Scan for the cell matching the given text and deliver its [x, y] coordinate at center. 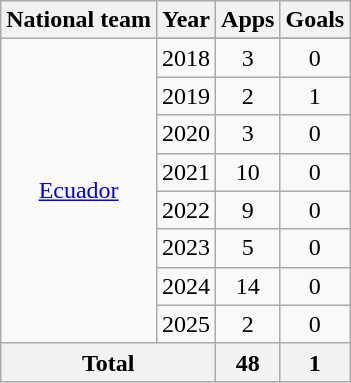
2025 [186, 324]
9 [248, 210]
2019 [186, 96]
10 [248, 172]
48 [248, 362]
14 [248, 286]
2021 [186, 172]
Year [186, 20]
Goals [315, 20]
2020 [186, 134]
Total [108, 362]
Apps [248, 20]
5 [248, 248]
Ecuador [79, 191]
2024 [186, 286]
2023 [186, 248]
2018 [186, 58]
National team [79, 20]
2022 [186, 210]
